Provide the (x, y) coordinate of the cell's center where the given text is located.  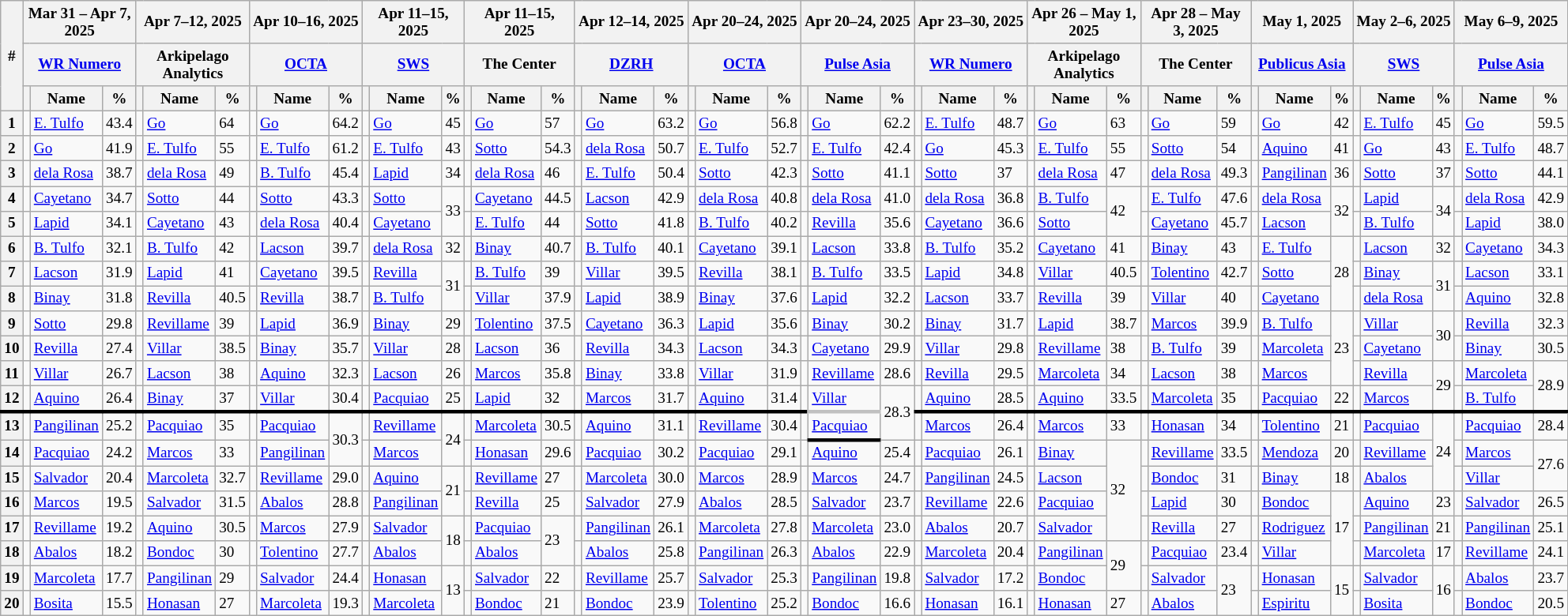
31.8 (119, 299)
8 (12, 299)
17.2 (1010, 578)
50.7 (672, 148)
36.9 (346, 324)
32.7 (232, 478)
40.4 (346, 223)
Mar 31 – Apr 7, 2025 (79, 22)
40.2 (784, 223)
23.0 (898, 528)
DZRH (631, 65)
Apr 12–14, 2025 (631, 22)
19.3 (346, 603)
44.5 (558, 198)
26.5 (1551, 503)
41.1 (898, 174)
5 (12, 223)
37.9 (558, 299)
28.4 (1551, 426)
23.9 (672, 603)
25.1 (1551, 528)
12 (12, 400)
36.3 (672, 324)
24.7 (898, 478)
31.1 (672, 426)
2 (12, 148)
29.6 (558, 452)
Mendoza (1295, 452)
32.8 (1551, 299)
30.0 (672, 478)
64 (232, 123)
34.8 (1010, 273)
20.5 (1551, 603)
46 (558, 174)
45.3 (1010, 148)
43.3 (346, 198)
32.2 (898, 299)
1 (12, 123)
50.4 (672, 174)
27.6 (1551, 464)
27.8 (784, 528)
54 (1234, 148)
29.0 (346, 478)
16.1 (1010, 603)
10 (12, 348)
39.7 (346, 249)
33.7 (1010, 299)
28.6 (898, 374)
19.8 (898, 578)
56.8 (784, 123)
25.7 (672, 578)
25.8 (672, 553)
32.1 (119, 249)
31.5 (232, 503)
22.6 (1010, 503)
40.8 (784, 198)
35.7 (346, 348)
27.7 (346, 553)
62.2 (898, 123)
25.3 (784, 578)
42.4 (898, 148)
39.9 (1234, 324)
44.1 (1551, 174)
20.7 (1010, 528)
16.6 (898, 603)
49.3 (1234, 174)
Publicus Asia (1302, 65)
64.2 (346, 123)
24.5 (1010, 478)
57 (558, 123)
41.0 (898, 198)
9 (12, 324)
Apr 28 – May 3, 2025 (1196, 22)
39.1 (784, 249)
36.8 (1010, 198)
40.1 (672, 249)
40.7 (558, 249)
33.1 (1551, 273)
54.3 (558, 148)
41.8 (672, 223)
Apr 26 – May 1, 2025 (1084, 22)
15.5 (119, 603)
May 1, 2025 (1302, 22)
11 (12, 374)
24.4 (346, 578)
41.9 (119, 148)
29.9 (898, 348)
34.1 (119, 223)
29.5 (1010, 374)
27.4 (119, 348)
# (12, 56)
Rodriguez (1295, 528)
22.9 (898, 553)
30.3 (346, 439)
37.6 (784, 299)
24.1 (1551, 553)
4 (12, 198)
23.4 (1234, 553)
6 (12, 249)
49 (232, 174)
40 (1234, 299)
17.7 (119, 578)
35.8 (558, 374)
45.4 (346, 174)
May 2–6, 2025 (1404, 22)
28.3 (898, 413)
18.2 (119, 553)
34.7 (119, 198)
Espiritu (1295, 603)
42.3 (784, 174)
Apr 7–12, 2025 (193, 22)
38.0 (1551, 223)
7 (12, 273)
14 (12, 452)
3 (12, 174)
19 (12, 578)
Apr 10–16, 2025 (305, 22)
59.5 (1551, 123)
31.4 (784, 400)
26 (453, 374)
61.2 (346, 148)
36.6 (1010, 223)
Apr 23–30, 2025 (971, 22)
52.7 (784, 148)
24.2 (119, 452)
63 (1124, 123)
29.1 (784, 452)
35.2 (1010, 249)
38.1 (784, 273)
42.7 (1234, 273)
26.3 (784, 553)
19.2 (119, 528)
47.6 (1234, 198)
63.2 (672, 123)
47 (1124, 174)
45.7 (1234, 223)
19.5 (119, 503)
38.9 (672, 299)
25.4 (898, 452)
38.5 (232, 348)
26.7 (119, 374)
37.5 (558, 324)
43.4 (119, 123)
59 (1234, 123)
May 6–9, 2025 (1511, 22)
28.8 (346, 503)
